Identify which cell holds the provided text, then report its (x, y) central coordinate. 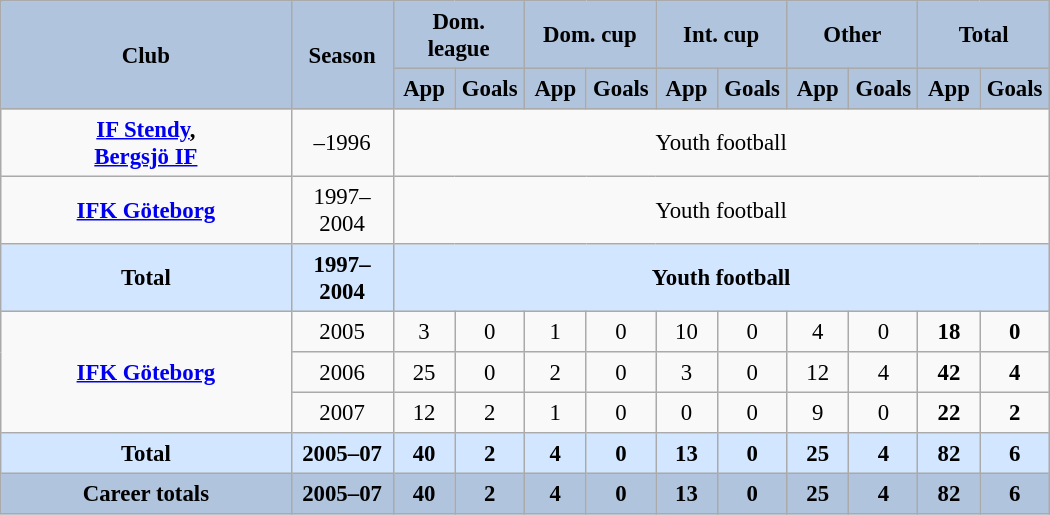
42 (949, 372)
–1996 (342, 143)
18 (949, 331)
10 (687, 331)
Season (342, 55)
22 (949, 412)
2005 (342, 331)
Career totals (146, 493)
IF Stendy,Bergsjö IF (146, 143)
Club (146, 55)
2007 (342, 412)
Dom. league (458, 35)
9 (818, 412)
Dom. cup (590, 35)
Other (852, 35)
2006 (342, 372)
Int. cup (722, 35)
